Search for the cell housing the specified text and yield its (X, Y) center coordinate. 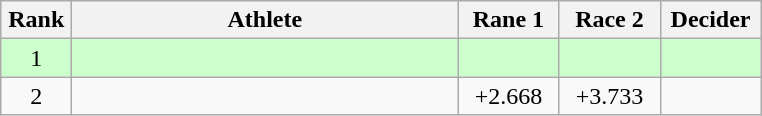
Rane 1 (508, 20)
Decider (710, 20)
Athlete (265, 20)
1 (36, 58)
Race 2 (610, 20)
+2.668 (508, 96)
2 (36, 96)
+3.733 (610, 96)
Rank (36, 20)
